Return the [X, Y] coordinate for the center point of the cell that contains the specified text.  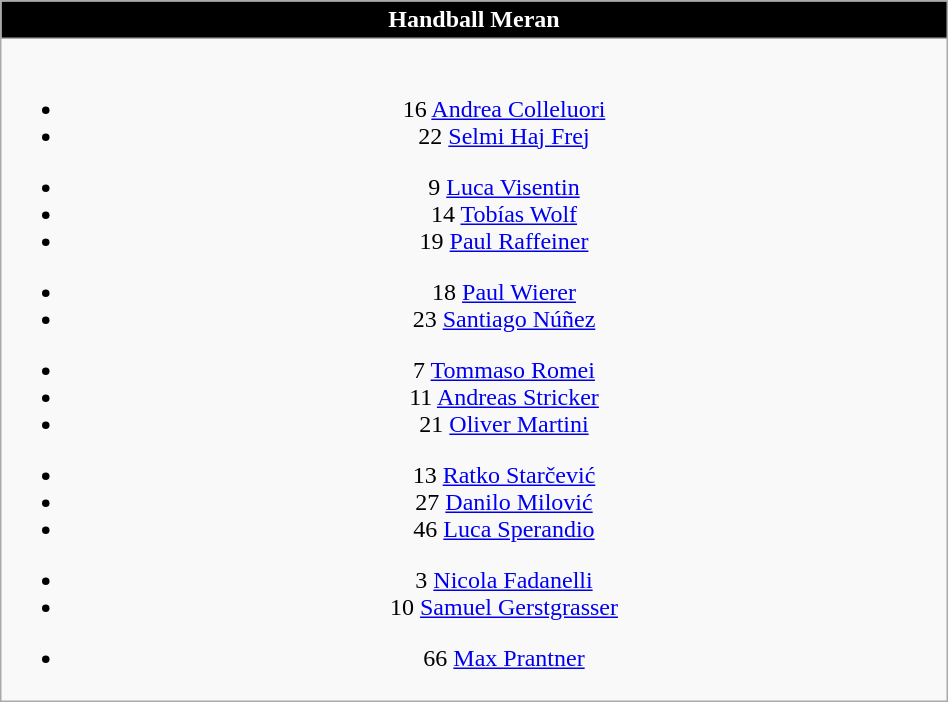
Handball Meran [474, 20]
